Find where the given text appears and provide that cell's center as (x, y) coordinate. 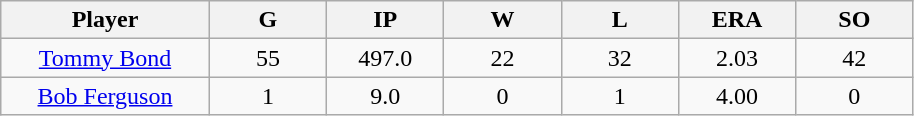
32 (620, 58)
4.00 (736, 96)
55 (268, 58)
9.0 (386, 96)
Player (106, 20)
Tommy Bond (106, 58)
22 (502, 58)
Bob Ferguson (106, 96)
2.03 (736, 58)
SO (854, 20)
W (502, 20)
IP (386, 20)
L (620, 20)
497.0 (386, 58)
42 (854, 58)
G (268, 20)
ERA (736, 20)
